Detect which cell encompasses the target text, then output its (x, y) center coordinate. 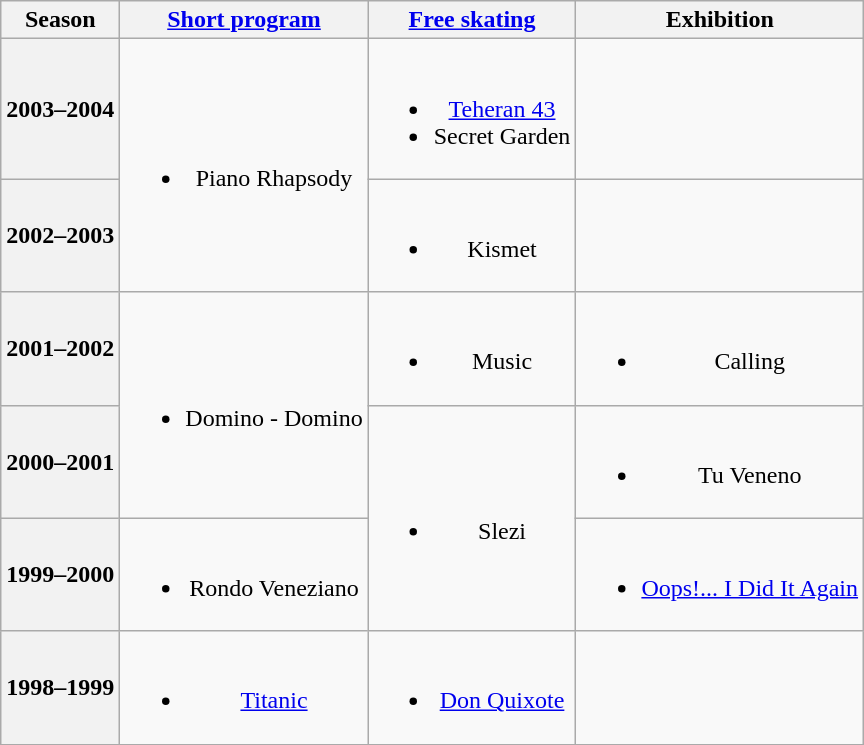
Don Quixote (472, 688)
2000–2001 (60, 462)
Season (60, 20)
1999–2000 (60, 574)
Teheran 43Secret Garden (472, 109)
Titanic (244, 688)
Tu Veneno (720, 462)
Calling (720, 348)
Domino - Domino (244, 405)
Short program (244, 20)
Free skating (472, 20)
Rondo Veneziano (244, 574)
Slezi (472, 518)
Music (472, 348)
Exhibition (720, 20)
1998–1999 (60, 688)
2001–2002 (60, 348)
Kismet (472, 236)
2002–2003 (60, 236)
Oops!... I Did It Again (720, 574)
Piano Rhapsody (244, 166)
2003–2004 (60, 109)
